Capture the cell that displays the provided text and extract its [X, Y] central coordinate. 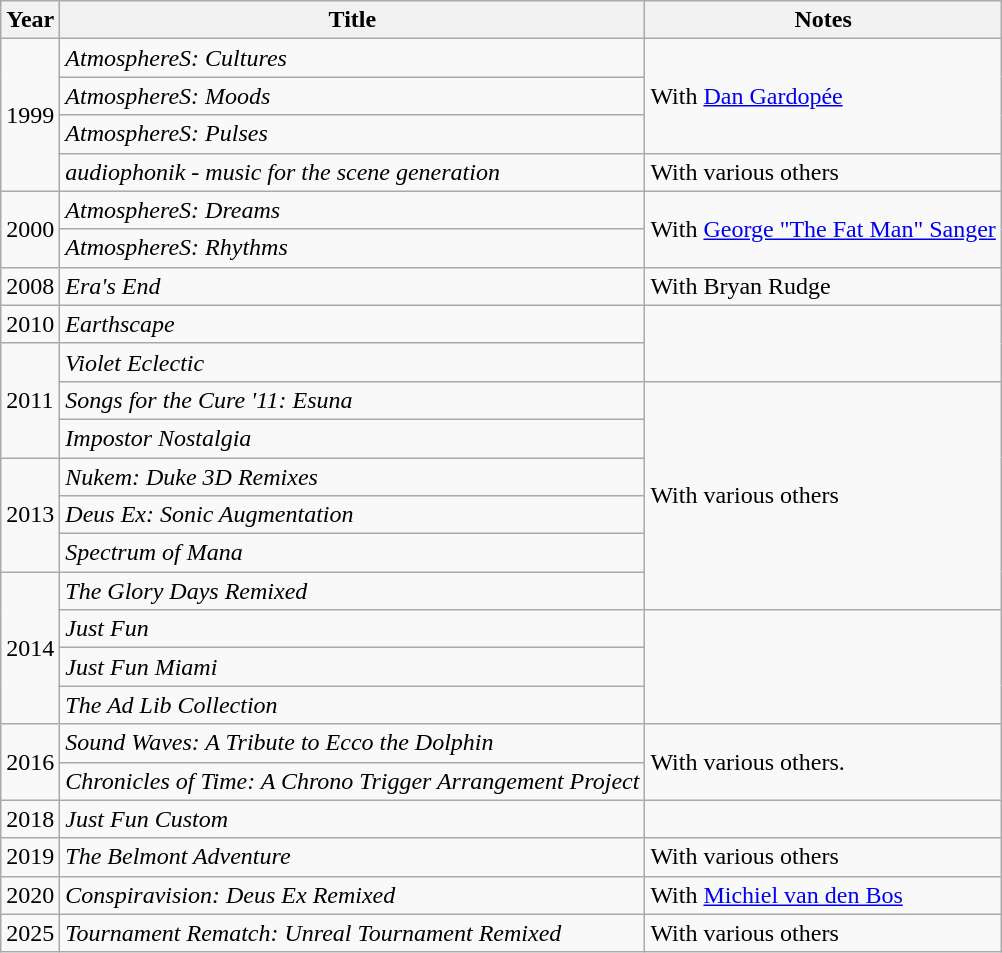
2014 [30, 648]
Conspiravision: Deus Ex Remixed [352, 895]
The Belmont Adventure [352, 857]
AtmosphereS: Rhythms [352, 248]
The Ad Lib Collection [352, 705]
2019 [30, 857]
Year [30, 20]
Era's End [352, 286]
2016 [30, 762]
2011 [30, 400]
AtmosphereS: Pulses [352, 134]
Nukem: Duke 3D Remixes [352, 477]
2013 [30, 515]
With Dan Gardopée [824, 96]
audiophonik - music for the scene generation [352, 172]
Impostor Nostalgia [352, 438]
Earthscape [352, 324]
Deus Ex: Sonic Augmentation [352, 515]
2025 [30, 933]
2000 [30, 229]
2008 [30, 286]
Notes [824, 20]
With various others. [824, 762]
Violet Eclectic [352, 362]
Tournament Rematch: Unreal Tournament Remixed [352, 933]
Just Fun Custom [352, 819]
2020 [30, 895]
1999 [30, 115]
AtmosphereS: Dreams [352, 210]
Title [352, 20]
The Glory Days Remixed [352, 591]
Just Fun [352, 629]
Spectrum of Mana [352, 553]
With George "The Fat Man" Sanger [824, 229]
Just Fun Miami [352, 667]
Songs for the Cure '11: Esuna [352, 400]
With Bryan Rudge [824, 286]
Chronicles of Time: A Chrono Trigger Arrangement Project [352, 781]
2018 [30, 819]
Sound Waves: A Tribute to Ecco the Dolphin [352, 743]
AtmosphereS: Cultures [352, 58]
AtmosphereS: Moods [352, 96]
With Michiel van den Bos [824, 895]
2010 [30, 324]
